Identify which cell holds the provided text, then report its [X, Y] central coordinate. 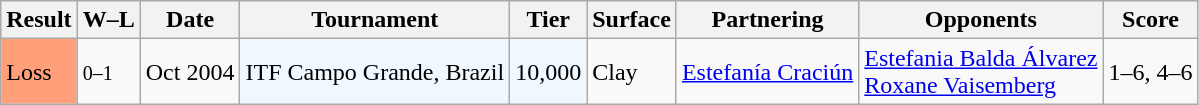
Oct 2004 [190, 72]
1–6, 4–6 [1150, 72]
Estefanía Craciún [767, 72]
Result [39, 20]
Loss [39, 72]
Surface [632, 20]
Score [1150, 20]
Estefania Balda Álvarez Roxane Vaisemberg [981, 72]
10,000 [548, 72]
Date [190, 20]
W–L [108, 20]
0–1 [108, 72]
ITF Campo Grande, Brazil [375, 72]
Clay [632, 72]
Partnering [767, 20]
Tier [548, 20]
Opponents [981, 20]
Tournament [375, 20]
